Locate the cell with the specified text and output its [x, y] center coordinate. 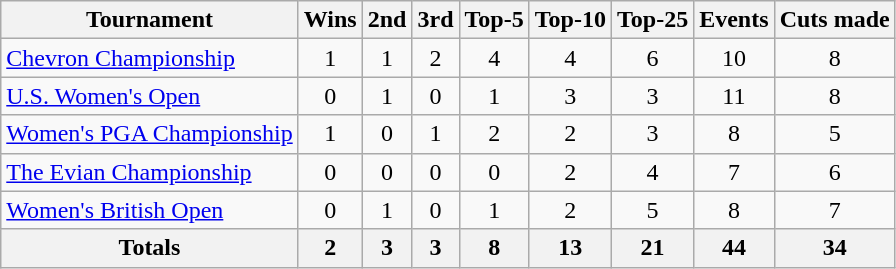
Top-5 [494, 20]
Tournament [150, 20]
U.S. Women's Open [150, 96]
Women's PGA Championship [150, 134]
21 [652, 248]
Wins [330, 20]
Women's British Open [150, 210]
The Evian Championship [150, 172]
Cuts made [834, 20]
3rd [436, 20]
Top-25 [652, 20]
34 [834, 248]
10 [734, 58]
Events [734, 20]
Totals [150, 248]
Chevron Championship [150, 58]
2nd [387, 20]
11 [734, 96]
44 [734, 248]
13 [570, 248]
Top-10 [570, 20]
